For the text-containing cell, return its midpoint in (x, y) coordinate format. 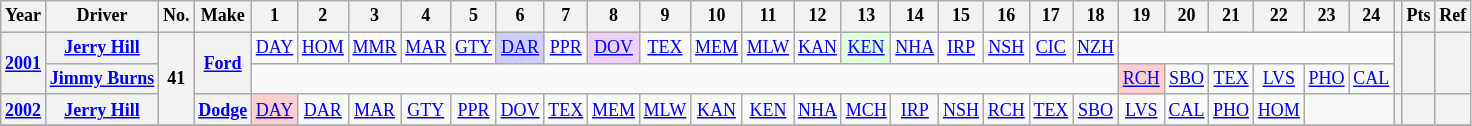
2 (324, 16)
9 (664, 16)
19 (1141, 16)
2002 (24, 110)
Dodge (223, 110)
4 (426, 16)
21 (1232, 16)
2001 (24, 63)
No. (176, 16)
15 (962, 16)
23 (1326, 16)
14 (915, 16)
18 (1096, 16)
6 (520, 16)
Pts (1418, 16)
1 (274, 16)
10 (717, 16)
22 (1278, 16)
16 (1006, 16)
12 (818, 16)
Ford (223, 63)
CIC (1051, 48)
41 (176, 79)
20 (1186, 16)
Ref (1453, 16)
8 (614, 16)
Year (24, 16)
3 (374, 16)
24 (1372, 16)
5 (474, 16)
Driver (102, 16)
11 (768, 16)
NZH (1096, 48)
Jimmy Burns (102, 78)
7 (566, 16)
17 (1051, 16)
MMR (374, 48)
13 (866, 16)
Make (223, 16)
MCH (866, 110)
